Return [x, y] of the center of cell containing provided text 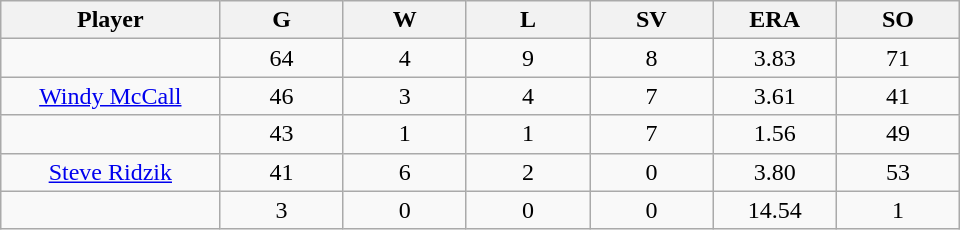
14.54 [774, 210]
53 [898, 172]
3.61 [774, 96]
Player [110, 20]
46 [282, 96]
ERA [774, 20]
3.83 [774, 58]
43 [282, 134]
Windy McCall [110, 96]
G [282, 20]
64 [282, 58]
6 [404, 172]
W [404, 20]
8 [652, 58]
9 [528, 58]
3.80 [774, 172]
49 [898, 134]
71 [898, 58]
SV [652, 20]
L [528, 20]
Steve Ridzik [110, 172]
2 [528, 172]
1.56 [774, 134]
SO [898, 20]
